Determine the (x, y) coordinate at the center of the cell enclosing the given text.  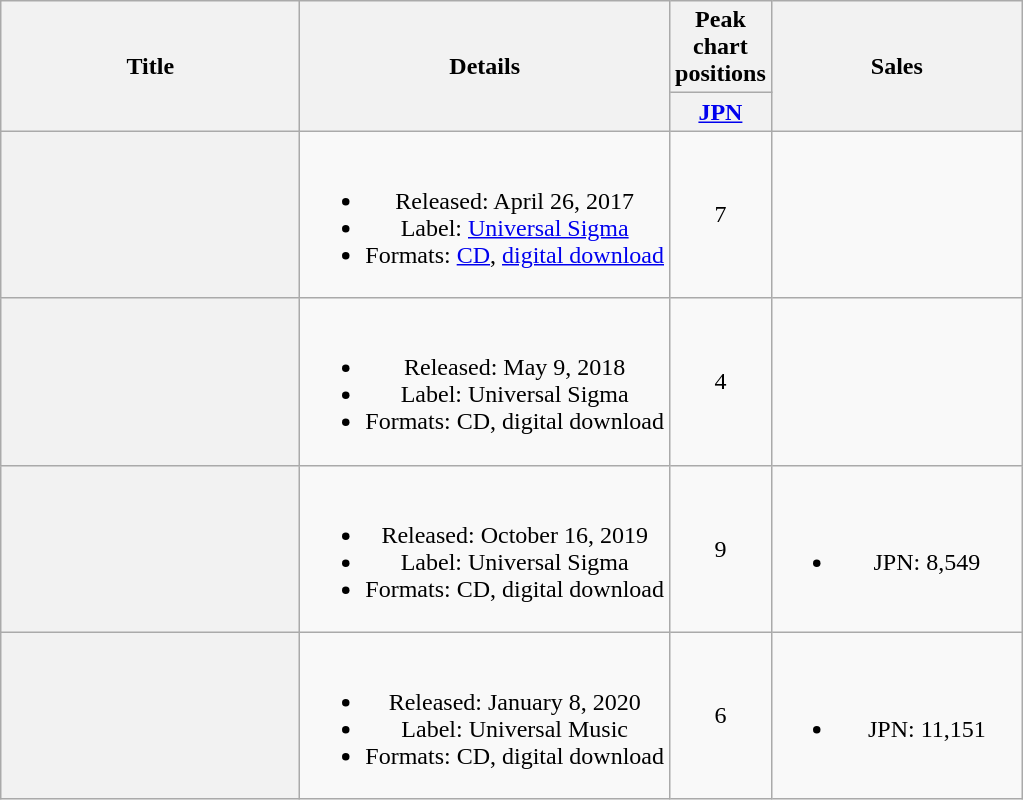
JPN: 8,549 (896, 548)
Released: October 16, 2019Label: Universal SigmaFormats: CD, digital download (485, 548)
Details (485, 66)
JPN (721, 112)
JPN: 11,151 (896, 716)
9 (721, 548)
Peak chart positions (721, 47)
Released: May 9, 2018Label: Universal SigmaFormats: CD, digital download (485, 382)
Title (150, 66)
Sales (896, 66)
7 (721, 214)
6 (721, 716)
Released: January 8, 2020Label: Universal MusicFormats: CD, digital download (485, 716)
Released: April 26, 2017Label: Universal SigmaFormats: CD, digital download (485, 214)
4 (721, 382)
